Scan for the cell matching the given text and deliver its [x, y] coordinate at center. 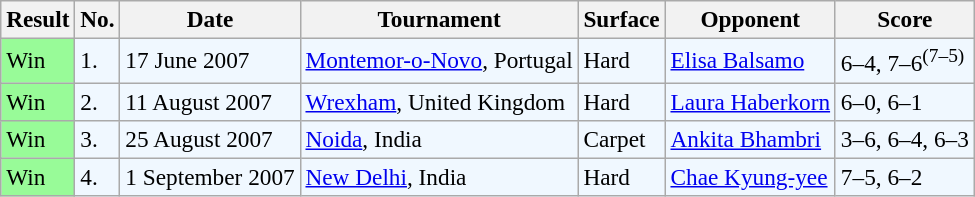
2. [98, 101]
3. [98, 139]
1 September 2007 [210, 177]
Ankita Bhambri [750, 139]
Laura Haberkorn [750, 101]
No. [98, 19]
Result [38, 19]
17 June 2007 [210, 60]
Chae Kyung-yee [750, 177]
Tournament [439, 19]
Noida, India [439, 139]
25 August 2007 [210, 139]
11 August 2007 [210, 101]
7–5, 6–2 [904, 177]
3–6, 6–4, 6–3 [904, 139]
Elisa Balsamo [750, 60]
6–0, 6–1 [904, 101]
Carpet [622, 139]
Wrexham, United Kingdom [439, 101]
6–4, 7–6(7–5) [904, 60]
New Delhi, India [439, 177]
Surface [622, 19]
1. [98, 60]
Montemor-o-Novo, Portugal [439, 60]
4. [98, 177]
Opponent [750, 19]
Date [210, 19]
Score [904, 19]
